From the cell containing the given text, extract its center point as (X, Y) coordinate. 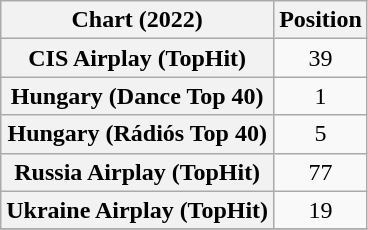
Position (321, 20)
5 (321, 134)
Russia Airplay (TopHit) (138, 172)
77 (321, 172)
Hungary (Dance Top 40) (138, 96)
Chart (2022) (138, 20)
19 (321, 210)
1 (321, 96)
39 (321, 58)
CIS Airplay (TopHit) (138, 58)
Ukraine Airplay (TopHit) (138, 210)
Hungary (Rádiós Top 40) (138, 134)
